Detect which cell encompasses the target text, then output its (X, Y) center coordinate. 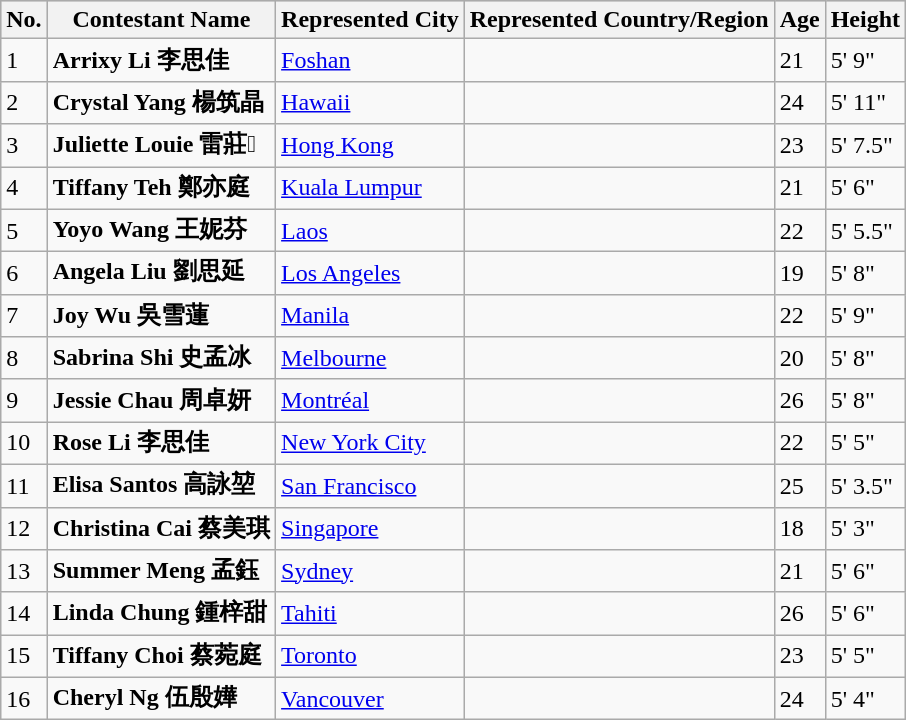
Age (800, 20)
18 (800, 528)
2 (24, 102)
Rose Li 李思佳 (161, 444)
San Francisco (370, 486)
25 (800, 486)
Angela Liu 劉思延 (161, 274)
Sabrina Shi 史孟冰 (161, 358)
3 (24, 146)
Yoyo Wang 王妮芬 (161, 230)
Toronto (370, 656)
Represented Country/Region (619, 20)
7 (24, 316)
Christina Cai 蔡美琪 (161, 528)
Manila (370, 316)
Montréal (370, 400)
Kuala Lumpur (370, 188)
12 (24, 528)
10 (24, 444)
5' 3" (865, 528)
Tahiti (370, 614)
5' 11" (865, 102)
15 (24, 656)
No. (24, 20)
Crystal Yang 楊筑晶 (161, 102)
1 (24, 60)
5 (24, 230)
8 (24, 358)
20 (800, 358)
Hong Kong (370, 146)
6 (24, 274)
9 (24, 400)
5' 5.5" (865, 230)
Vancouver (370, 698)
Laos (370, 230)
Linda Chung 鍾梓甜 (161, 614)
4 (24, 188)
Elisa Santos 高詠堃 (161, 486)
Represented City (370, 20)
Singapore (370, 528)
Summer Meng 孟鈺 (161, 572)
Contestant Name (161, 20)
Sydney (370, 572)
19 (800, 274)
Los Angeles (370, 274)
5' 4" (865, 698)
13 (24, 572)
Tiffany Choi 蔡菀庭 (161, 656)
New York City (370, 444)
Arrixy Li 李思佳 (161, 60)
Joy Wu 吳雪蓮 (161, 316)
5' 3.5" (865, 486)
5' 7.5" (865, 146)
11 (24, 486)
Cheryl Ng 伍殷嬅 (161, 698)
Foshan (370, 60)
Height (865, 20)
Hawaii (370, 102)
14 (24, 614)
Jessie Chau 周卓妍 (161, 400)
Juliette Louie 雷莊𠒇 (161, 146)
16 (24, 698)
Melbourne (370, 358)
Tiffany Teh 鄭亦庭 (161, 188)
